Find where the given text appears and provide that cell's center as [X, Y] coordinate. 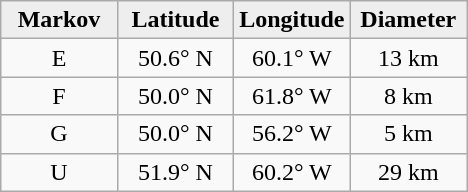
56.2° W [292, 134]
Diameter [408, 20]
G [59, 134]
5 km [408, 134]
Longitude [292, 20]
13 km [408, 58]
61.8° W [292, 96]
60.1° W [292, 58]
51.9° N [175, 172]
Markov [59, 20]
E [59, 58]
8 km [408, 96]
29 km [408, 172]
F [59, 96]
60.2° W [292, 172]
U [59, 172]
50.6° N [175, 58]
Latitude [175, 20]
